From the cell containing the given text, extract its center point as (X, Y) coordinate. 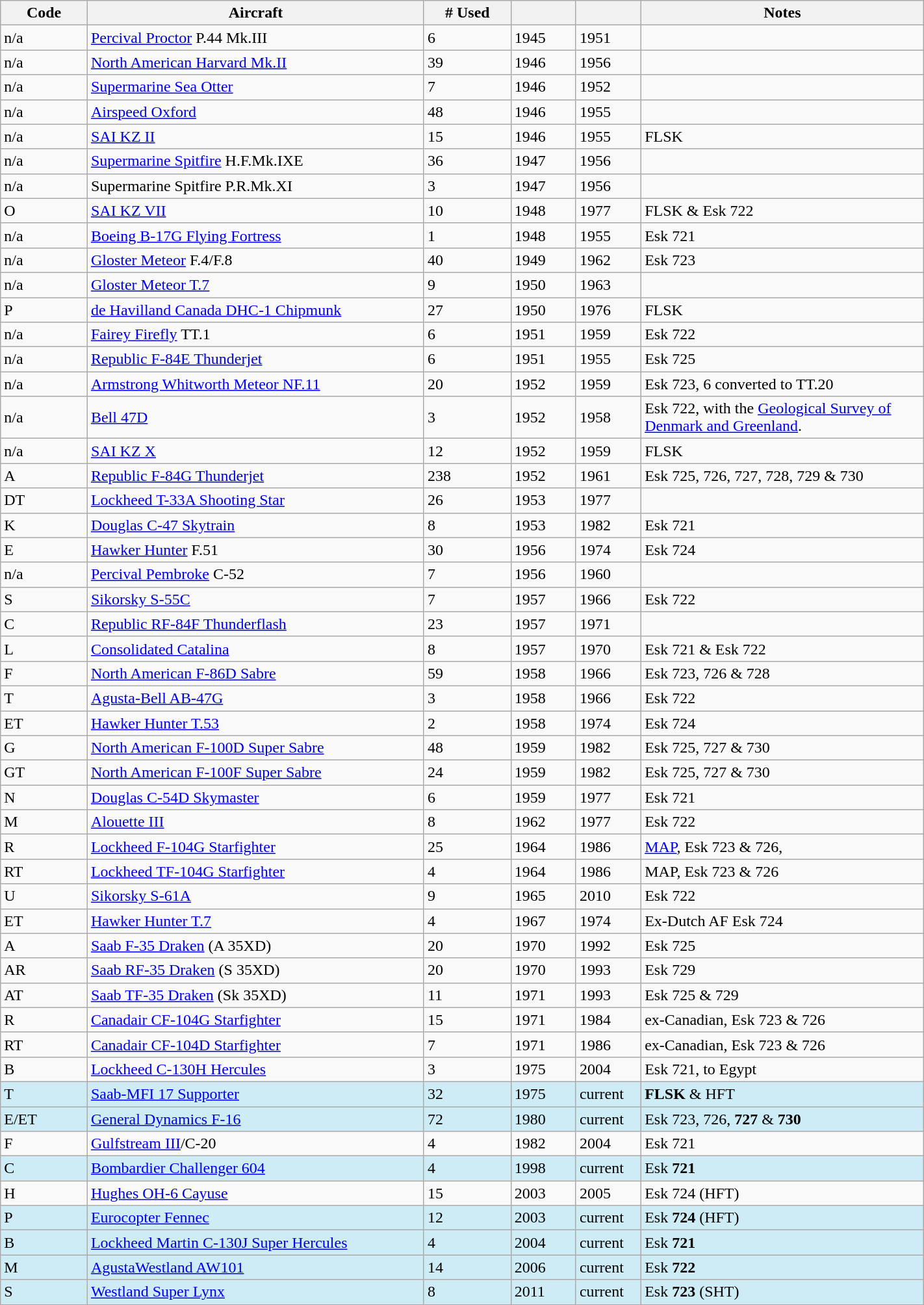
Gulfstream III/C-20 (255, 1144)
Esk 721 & Esk 722 (782, 649)
72 (467, 1118)
Douglas C-54D Skymaster (255, 797)
Republic F-84E Thunderjet (255, 359)
Sikorsky S-61A (255, 896)
Saab RF-35 Draken (S 35XD) (255, 970)
23 (467, 624)
MAP, Esk 723 & 726, (782, 847)
30 (467, 550)
36 (467, 161)
Esk 723, 6 converted to TT.20 (782, 384)
G (44, 748)
1960 (608, 575)
26 (467, 500)
Supermarine Sea Otter (255, 87)
39 (467, 62)
Alouette III (255, 822)
Percival Pembroke C-52 (255, 575)
GT (44, 773)
Esk 725, 726, 727, 728, 729 & 730 (782, 476)
North American F-86D Sabre (255, 673)
Saab F-35 Draken (A 35XD) (255, 946)
MAP, Esk 723 & 726 (782, 872)
Esk 723 (SHT) (782, 1292)
2006 (543, 1267)
1961 (608, 476)
H (44, 1193)
Esk 721, to Egypt (782, 1069)
10 (467, 211)
2 (467, 723)
Boeing B-17G Flying Fortress (255, 235)
Supermarine Spitfire H.F.Mk.IXE (255, 161)
Armstrong Whitworth Meteor NF.11 (255, 384)
Eurocopter Fennec (255, 1218)
2010 (608, 896)
Fairey Firefly TT.1 (255, 335)
Canadair CF-104D Starfighter (255, 1044)
Notes (782, 13)
1976 (608, 310)
North American Harvard Mk.II (255, 62)
Percival Proctor P.44 Mk.III (255, 38)
Gloster Meteor F.4/F.8 (255, 260)
N (44, 797)
1965 (543, 896)
1998 (543, 1169)
2005 (608, 1193)
Esk 723, 726, 727 & 730 (782, 1118)
1967 (543, 921)
AgustaWestland AW101 (255, 1267)
Esk 723, 726 & 728 (782, 673)
Lockheed F-104G Starfighter (255, 847)
North American F-100F Super Sabre (255, 773)
1949 (543, 260)
U (44, 896)
Esk 725 & 729 (782, 995)
AR (44, 970)
14 (467, 1267)
238 (467, 476)
Ex-Dutch AF Esk 724 (782, 921)
Sikorsky S-55C (255, 599)
Hawker Hunter T.7 (255, 921)
Lockheed Martin C-130J Super Hercules (255, 1243)
40 (467, 260)
Hawker Hunter F.51 (255, 550)
Republic RF-84F Thunderflash (255, 624)
SAI KZ II (255, 136)
Douglas C-47 Skytrain (255, 525)
32 (467, 1094)
Saab-MFI 17 Supporter (255, 1094)
24 (467, 773)
Bombardier Challenger 604 (255, 1169)
E/ET (44, 1118)
Esk 722, with the Geological Survey of Denmark and Greenland. (782, 417)
1945 (543, 38)
Lockheed TF-104G Starfighter (255, 872)
Code (44, 13)
L (44, 649)
FLSK & HFT (782, 1094)
Westland Super Lynx (255, 1292)
Hughes OH-6 Cayuse (255, 1193)
Bell 47D (255, 417)
Republic F-84G Thunderjet (255, 476)
1984 (608, 1020)
27 (467, 310)
General Dynamics F-16 (255, 1118)
SAI KZ VII (255, 211)
Consolidated Catalina (255, 649)
Airspeed Oxford (255, 112)
# Used (467, 13)
Supermarine Spitfire P.R.Mk.XI (255, 186)
1 (467, 235)
de Havilland Canada DHC-1 Chipmunk (255, 310)
Esk 729 (782, 970)
E (44, 550)
Lockheed C-130H Hercules (255, 1069)
O (44, 211)
Gloster Meteor T.7 (255, 285)
25 (467, 847)
Lockheed T-33A Shooting Star (255, 500)
1992 (608, 946)
North American F-100D Super Sabre (255, 748)
K (44, 525)
AT (44, 995)
Canadair CF-104G Starfighter (255, 1020)
1980 (543, 1118)
Hawker Hunter T.53 (255, 723)
Aircraft (255, 13)
1963 (608, 285)
2011 (543, 1292)
SAI KZ X (255, 451)
59 (467, 673)
DT (44, 500)
Saab TF-35 Draken (Sk 35XD) (255, 995)
Agusta-Bell AB-47G (255, 698)
FLSK & Esk 722 (782, 211)
Esk 723 (782, 260)
11 (467, 995)
